Return [x, y] of the center of cell containing provided text 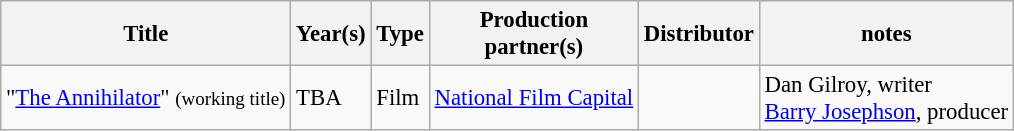
"The Annihilator" (working title) [146, 98]
notes [886, 34]
Title [146, 34]
Productionpartner(s) [534, 34]
TBA [331, 98]
Year(s) [331, 34]
Type [400, 34]
Film [400, 98]
National Film Capital [534, 98]
Distributor [698, 34]
Dan Gilroy, writerBarry Josephson, producer [886, 98]
